Detect which cell encompasses the target text, then output its (x, y) center coordinate. 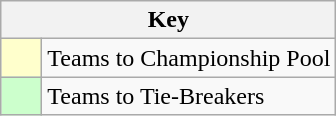
Teams to Championship Pool (189, 58)
Teams to Tie-Breakers (189, 96)
Key (168, 20)
